Return [x, y] of the center of cell containing provided text 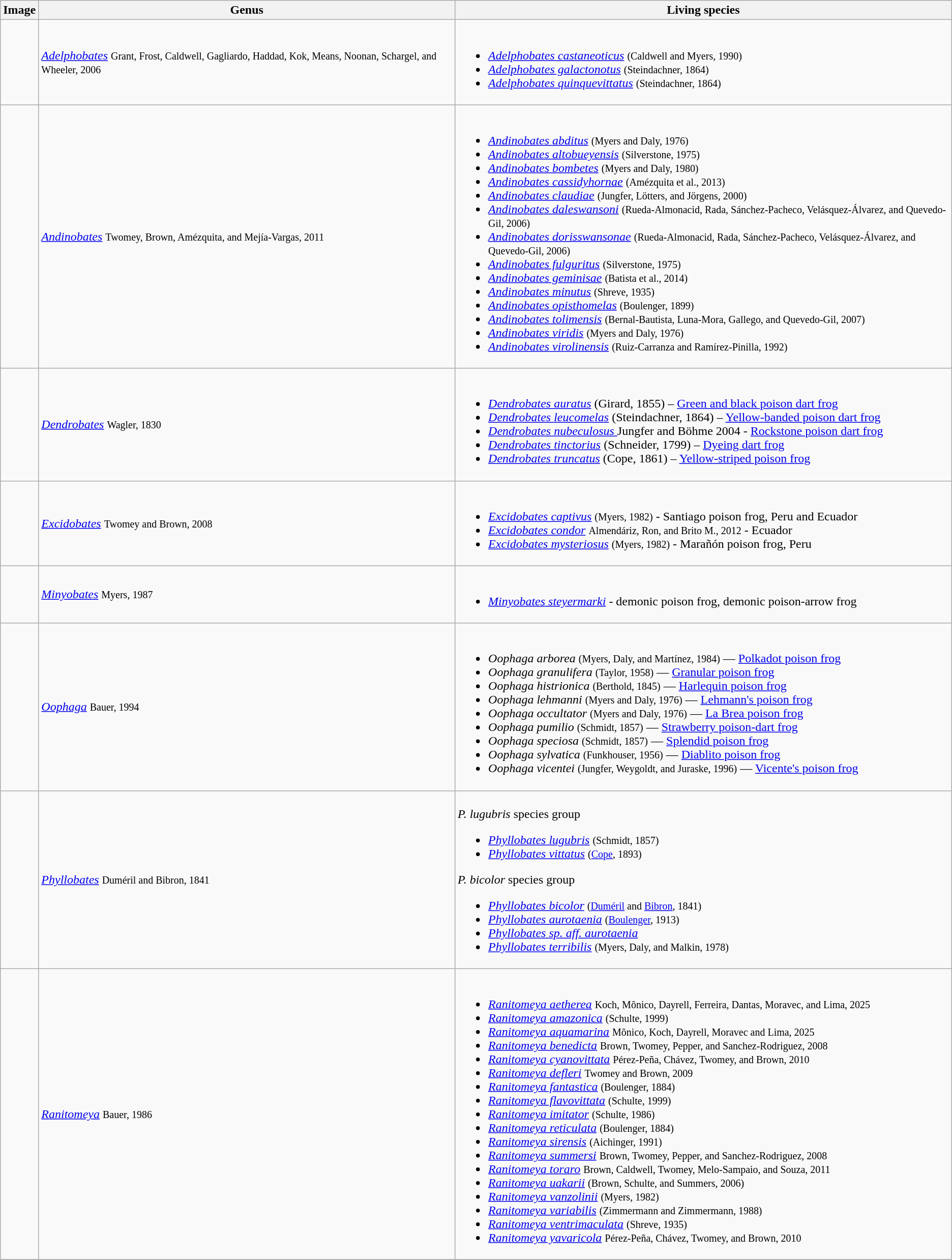
Adelphobates Grant, Frost, Caldwell, Gagliardo, Haddad, Kok, Means, Noonan, Schargel, and Wheeler, 2006 [247, 62]
Living species [704, 10]
Image [19, 10]
Oophaga Bauer, 1994 [247, 707]
Minyobates steyermarki - demonic poison frog, demonic poison-arrow frog [704, 594]
Genus [247, 10]
Phyllobates Duméril and Bibron, 1841 [247, 880]
Excidobates Twomey and Brown, 2008 [247, 523]
Ranitomeya Bauer, 1986 [247, 1114]
Dendrobates Wagler, 1830 [247, 424]
Minyobates Myers, 1987 [247, 594]
Andinobates Twomey, Brown, Amézquita, and Mejía-Vargas, 2011 [247, 237]
Adelphobates castaneoticus (Caldwell and Myers, 1990)Adelphobates galactonotus (Steindachner, 1864)Adelphobates quinquevittatus (Steindachner, 1864) [704, 62]
